Determine the (X, Y) coordinate at the center of the cell enclosing the given text.  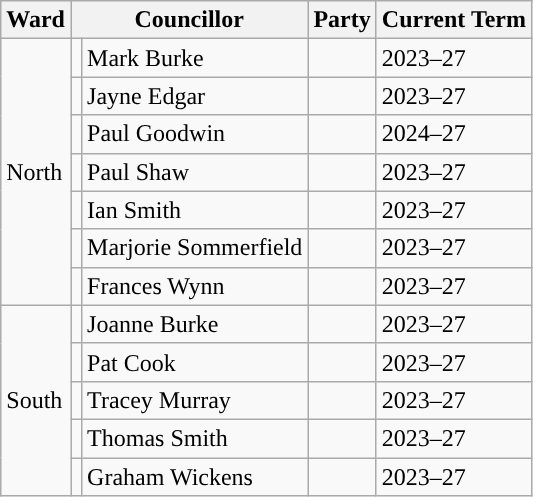
Ian Smith (195, 210)
Current Term (454, 20)
Paul Goodwin (195, 134)
Graham Wickens (195, 477)
Paul Shaw (195, 172)
North (36, 172)
Tracey Murray (195, 400)
Jayne Edgar (195, 96)
Party (342, 20)
Thomas Smith (195, 438)
South (36, 400)
Ward (36, 20)
2024–27 (454, 134)
Joanne Burke (195, 324)
Pat Cook (195, 362)
Frances Wynn (195, 286)
Mark Burke (195, 58)
Marjorie Sommerfield (195, 248)
Councillor (188, 20)
